Detect which cell encompasses the target text, then output its (x, y) center coordinate. 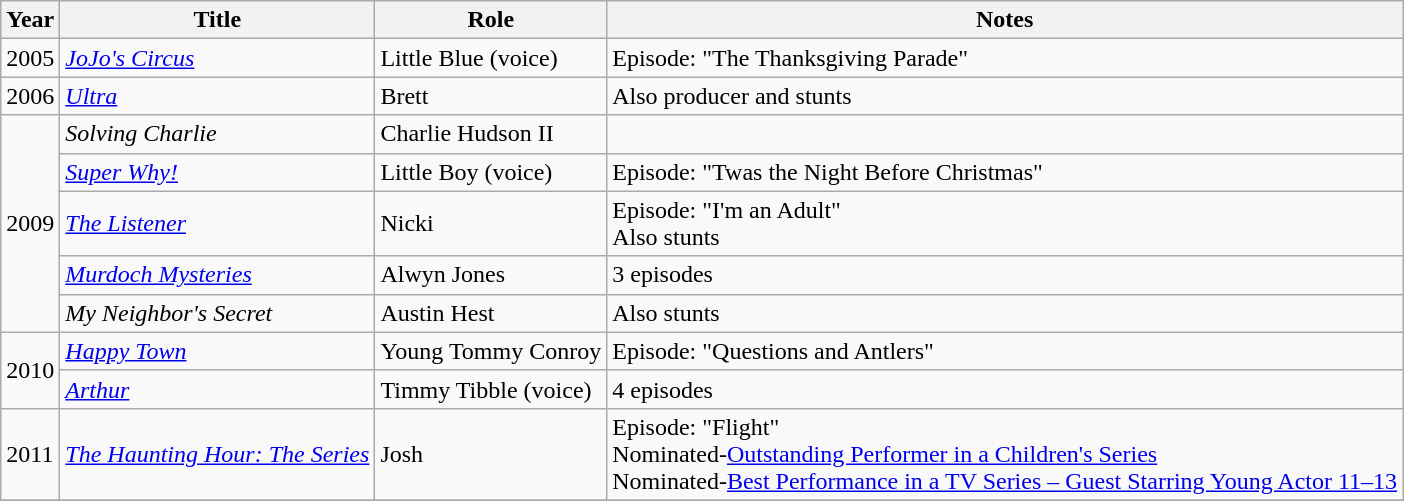
Episode: "Flight"Nominated-Outstanding Performer in a Children's SeriesNominated-Best Performance in a TV Series – Guest Starring Young Actor 11–13 (1005, 454)
4 episodes (1005, 389)
Episode: "I'm an Adult"Also stunts (1005, 224)
The Haunting Hour: The Series (218, 454)
2005 (30, 58)
Solving Charlie (218, 134)
Super Why! (218, 172)
Josh (491, 454)
Austin Hest (491, 313)
Also stunts (1005, 313)
Ultra (218, 96)
Charlie Hudson II (491, 134)
2011 (30, 454)
The Listener (218, 224)
JoJo's Circus (218, 58)
Young Tommy Conroy (491, 351)
Arthur (218, 389)
Alwyn Jones (491, 275)
Happy Town (218, 351)
Title (218, 20)
Little Boy (voice) (491, 172)
Timmy Tibble (voice) (491, 389)
Episode: "Questions and Antlers" (1005, 351)
3 episodes (1005, 275)
My Neighbor's Secret (218, 313)
Brett (491, 96)
Episode: "Twas the Night Before Christmas" (1005, 172)
Also producer and stunts (1005, 96)
Murdoch Mysteries (218, 275)
2010 (30, 370)
Episode: "The Thanksgiving Parade" (1005, 58)
Nicki (491, 224)
2006 (30, 96)
Notes (1005, 20)
Role (491, 20)
2009 (30, 224)
Little Blue (voice) (491, 58)
Year (30, 20)
